Return [X, Y] of the center of cell containing provided text 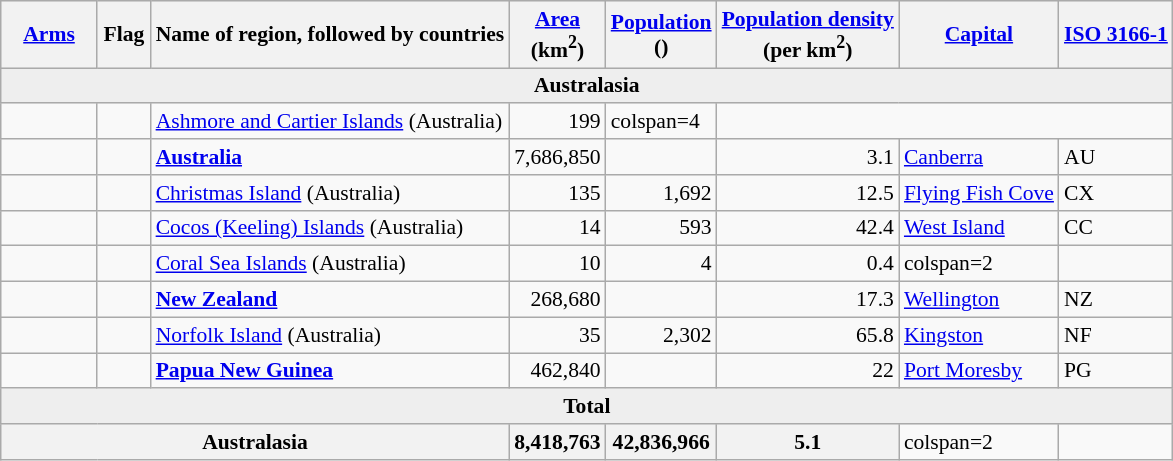
65.8 [808, 335]
35 [557, 335]
22 [808, 371]
Area(km2) [557, 34]
5.1 [808, 442]
14 [557, 228]
593 [662, 228]
Kingston [979, 335]
NZ [1116, 300]
ISO 3166-1 [1116, 34]
Total [587, 407]
Papua New Guinea [330, 371]
4 [662, 264]
Name of region, followed by countries [330, 34]
17.3 [808, 300]
Population() [662, 34]
West Island [979, 228]
7,686,850 [557, 157]
Flying Fish Cove [979, 193]
3.1 [808, 157]
Population density(per km2) [808, 34]
CX [1116, 193]
2,302 [662, 335]
Australia [330, 157]
135 [557, 193]
10 [557, 264]
NF [1116, 335]
462,840 [557, 371]
Coral Sea Islands (Australia) [330, 264]
Ashmore and Cartier Islands (Australia) [330, 122]
1,692 [662, 193]
42,836,966 [662, 442]
Wellington [979, 300]
8,418,763 [557, 442]
Norfolk Island (Australia) [330, 335]
CC [1116, 228]
Port Moresby [979, 371]
Flag [124, 34]
colspan=4 [662, 122]
12.5 [808, 193]
Canberra [979, 157]
Cocos (Keeling) Islands (Australia) [330, 228]
Capital [979, 34]
Arms [50, 34]
Christmas Island (Australia) [330, 193]
New Zealand [330, 300]
268,680 [557, 300]
199 [557, 122]
42.4 [808, 228]
0.4 [808, 264]
PG [1116, 371]
AU [1116, 157]
